Return [X, Y] of the center of cell containing provided text 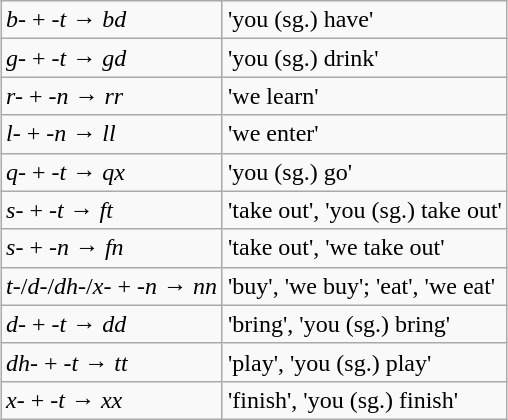
r- + -n → rr [112, 96]
'buy', 'we buy'; 'eat', 'we eat' [364, 286]
t-/d-/dh-/x- + -n → nn [112, 286]
'we enter' [364, 134]
'you (sg.) have' [364, 20]
x- + -t → xx [112, 400]
s- + -t → ft [112, 210]
l- + -n → ll [112, 134]
'finish', 'you (sg.) finish' [364, 400]
g- + -t → gd [112, 58]
d- + -t → dd [112, 324]
'take out', 'you (sg.) take out' [364, 210]
s- + -n → fn [112, 248]
'we learn' [364, 96]
'you (sg.) drink' [364, 58]
b- + -t → bd [112, 20]
'bring', 'you (sg.) bring' [364, 324]
dh- + -t → tt [112, 362]
'play', 'you (sg.) play' [364, 362]
'you (sg.) go' [364, 172]
q- + -t → qx [112, 172]
'take out', 'we take out' [364, 248]
